Capture the cell that displays the provided text and extract its [x, y] central coordinate. 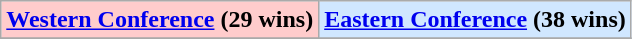
Western Conference (29 wins) [160, 20]
Eastern Conference (38 wins) [476, 20]
